Output the (X, Y) coordinate of the center of the cell containing the given text.  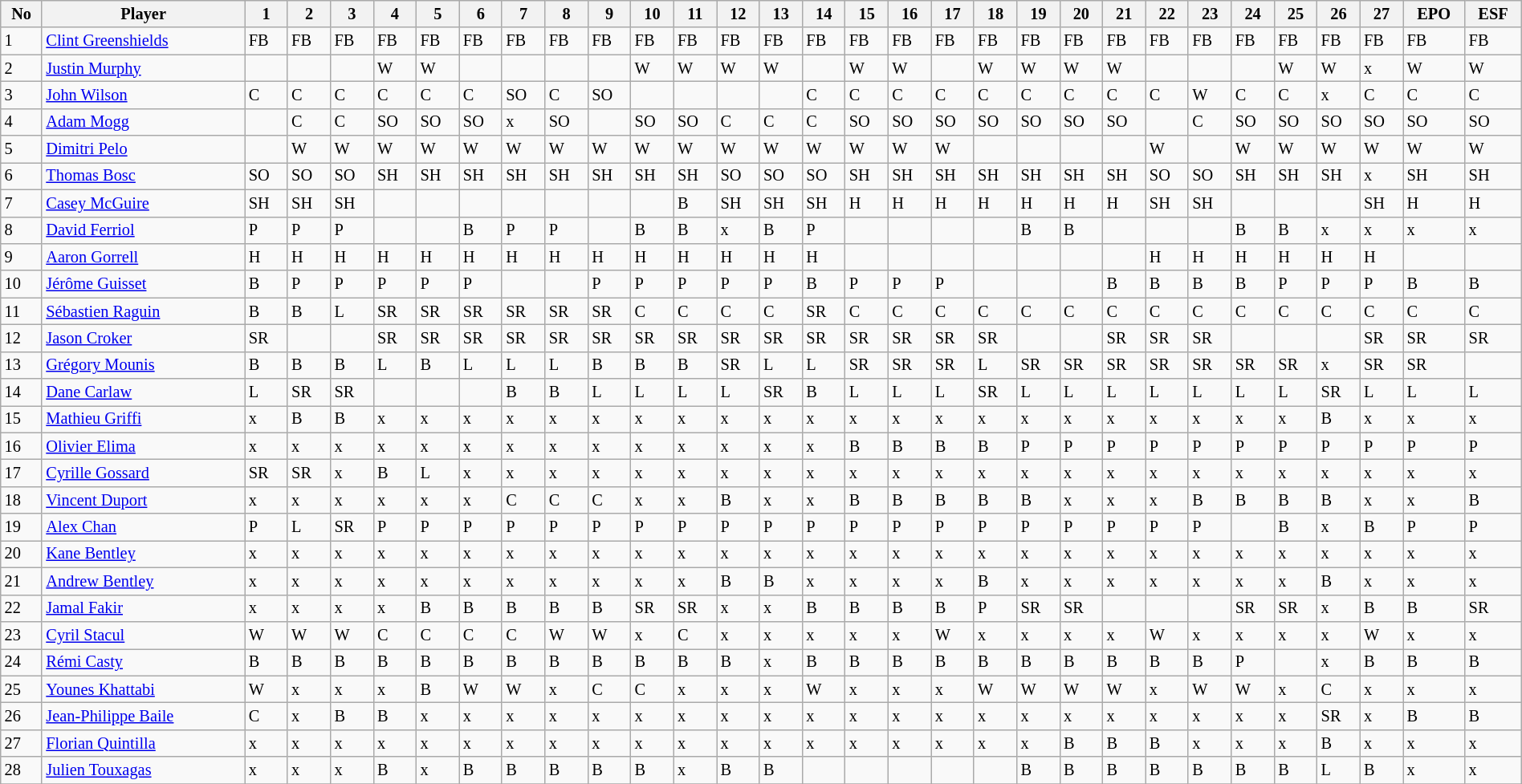
28 (22, 770)
Aaron Gorrell (143, 257)
Clint Greenshields (143, 41)
Justin Murphy (143, 68)
ESF (1493, 14)
Jean-Philippe Baile (143, 716)
Thomas Bosc (143, 176)
EPO (1434, 14)
Dane Carlaw (143, 392)
Vincent Duport (143, 500)
David Ferriol (143, 230)
Player (143, 14)
Dimitri Pelo (143, 149)
Florian Quintilla (143, 743)
Sébastien Raguin (143, 311)
Olivier Elima (143, 446)
Jamal Fakir (143, 608)
No (22, 14)
Julien Touxagas (143, 770)
Alex Chan (143, 527)
Mathieu Griffi (143, 419)
Rémi Casty (143, 662)
Younes Khattabi (143, 689)
Casey McGuire (143, 203)
Cyril Stacul (143, 635)
Jason Croker (143, 338)
Cyrille Gossard (143, 473)
Grégory Mounis (143, 365)
Andrew Bentley (143, 581)
John Wilson (143, 95)
Kane Bentley (143, 554)
Adam Mogg (143, 122)
Jérôme Guisset (143, 284)
